Detect which cell encompasses the target text, then output its (x, y) center coordinate. 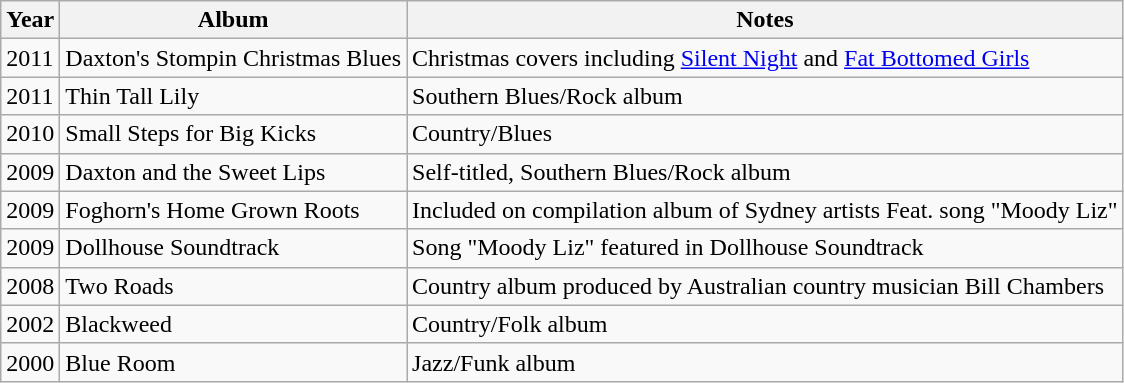
2002 (30, 324)
Country album produced by Australian country musician Bill Chambers (766, 286)
Small Steps for Big Kicks (234, 134)
Jazz/Funk album (766, 362)
Song "Moody Liz" featured in Dollhouse Soundtrack (766, 248)
Country/Folk album (766, 324)
2000 (30, 362)
Foghorn's Home Grown Roots (234, 210)
Daxton and the Sweet Lips (234, 172)
Dollhouse Soundtrack (234, 248)
Two Roads (234, 286)
2008 (30, 286)
Thin Tall Lily (234, 96)
Blackweed (234, 324)
Album (234, 20)
Included on compilation album of Sydney artists Feat. song "Moody Liz" (766, 210)
Daxton's Stompin Christmas Blues (234, 58)
Year (30, 20)
2010 (30, 134)
Self-titled, Southern Blues/Rock album (766, 172)
Notes (766, 20)
Southern Blues/Rock album (766, 96)
Country/Blues (766, 134)
Blue Room (234, 362)
Christmas covers including Silent Night and Fat Bottomed Girls (766, 58)
